Return (x, y) of the center of cell containing provided text 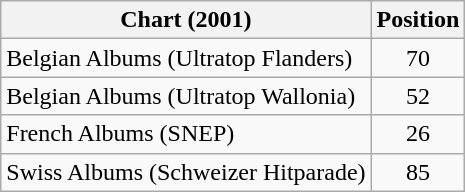
French Albums (SNEP) (186, 134)
85 (418, 172)
Chart (2001) (186, 20)
Belgian Albums (Ultratop Flanders) (186, 58)
70 (418, 58)
Belgian Albums (Ultratop Wallonia) (186, 96)
52 (418, 96)
Swiss Albums (Schweizer Hitparade) (186, 172)
26 (418, 134)
Position (418, 20)
